Return [x, y] of the center of cell containing provided text 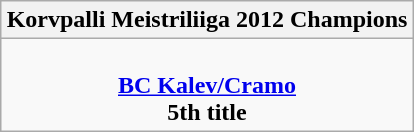
BC Kalev/Cramo 5th title [207, 85]
Korvpalli Meistriliiga 2012 Champions [207, 20]
